Output the (x, y) coordinate of the center of the cell containing the given text.  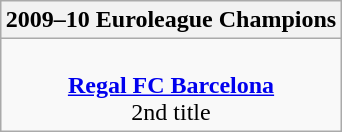
Regal FC Barcelona2nd title (170, 85)
2009–10 Euroleague Champions (170, 20)
